Find where the given text appears and provide that cell's center as (X, Y) coordinate. 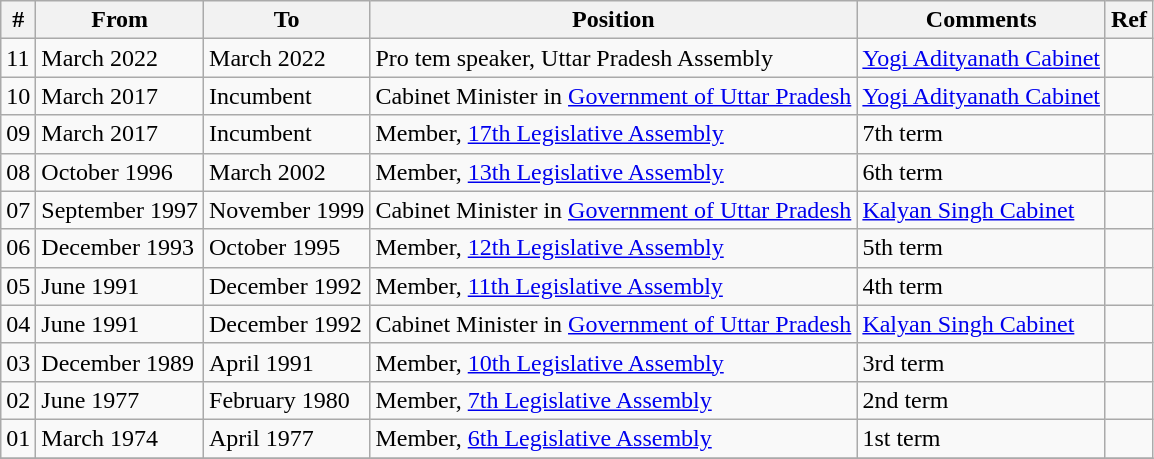
Member, 12th Legislative Assembly (614, 248)
April 1991 (287, 362)
Member, 11th Legislative Assembly (614, 286)
Comments (982, 20)
Position (614, 20)
March 1974 (120, 438)
April 1977 (287, 438)
October 1996 (120, 172)
05 (18, 286)
Ref (1128, 20)
November 1999 (287, 210)
7th term (982, 134)
04 (18, 324)
3rd term (982, 362)
4th term (982, 286)
February 1980 (287, 400)
March 2002 (287, 172)
1st term (982, 438)
Pro tem speaker, Uttar Pradesh Assembly (614, 58)
07 (18, 210)
From (120, 20)
06 (18, 248)
September 1997 (120, 210)
Member, 13th Legislative Assembly (614, 172)
2nd term (982, 400)
# (18, 20)
Member, 10th Legislative Assembly (614, 362)
Member, 7th Legislative Assembly (614, 400)
6th term (982, 172)
11 (18, 58)
June 1977 (120, 400)
5th term (982, 248)
October 1995 (287, 248)
December 1993 (120, 248)
03 (18, 362)
Member, 17th Legislative Assembly (614, 134)
10 (18, 96)
01 (18, 438)
Member, 6th Legislative Assembly (614, 438)
08 (18, 172)
December 1989 (120, 362)
To (287, 20)
02 (18, 400)
09 (18, 134)
